Provide the [x, y] coordinate of the cell's center where the given text is located.  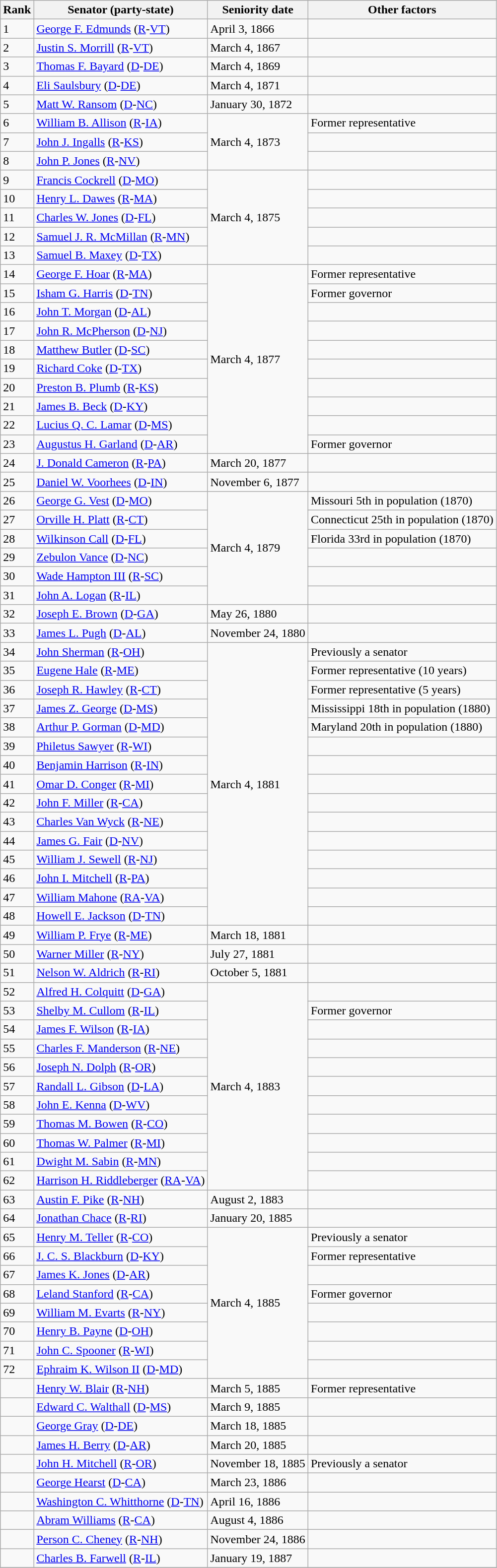
Isham G. Harris (D-TN) [121, 293]
John E. Kenna (D-WV) [121, 1105]
51 [17, 973]
James H. Berry (D-AR) [121, 1445]
Shelby M. Cullom (R-IL) [121, 1010]
Daniel W. Voorhees (D-IN) [121, 482]
Thomas M. Bowen (R-CO) [121, 1124]
George F. Edmunds (R-VT) [121, 29]
Thomas F. Bayard (D-DE) [121, 66]
Rank [17, 10]
March 20, 1885 [258, 1445]
32 [17, 614]
34 [17, 652]
60 [17, 1142]
Francis Cockrell (D-MO) [121, 180]
6 [17, 123]
61 [17, 1162]
Zebulon Vance (D-NC) [121, 558]
William P. Frye (R-ME) [121, 935]
Harrison H. Riddleberger (RA-VA) [121, 1181]
55 [17, 1048]
24 [17, 463]
George Gray (D-DE) [121, 1426]
Mississippi 18th in population (1880) [402, 708]
71 [17, 1350]
Alfred H. Colquitt (D-GA) [121, 992]
Joseph R. Hawley (R-CT) [121, 690]
Washington C. Whitthorne (D-TN) [121, 1502]
56 [17, 1067]
69 [17, 1313]
57 [17, 1086]
Maryland 20th in population (1880) [402, 727]
George G. Vest (D-MO) [121, 501]
58 [17, 1105]
James Z. George (D-MS) [121, 708]
63 [17, 1199]
March 4, 1867 [258, 48]
January 30, 1872 [258, 104]
Nelson W. Aldrich (R-RI) [121, 973]
John Sherman (R-OH) [121, 652]
29 [17, 558]
March 23, 1886 [258, 1483]
49 [17, 935]
George F. Hoar (R-MA) [121, 274]
40 [17, 765]
21 [17, 406]
March 4, 1883 [258, 1086]
Omar D. Conger (R-MI) [121, 784]
March 4, 1885 [258, 1303]
Warner Miller (R-NY) [121, 954]
Ephraim K. Wilson II (D-MD) [121, 1369]
March 4, 1877 [258, 359]
Lucius Q. C. Lamar (D-MS) [121, 425]
Thomas W. Palmer (R-MI) [121, 1142]
Charles F. Manderson (R-NE) [121, 1048]
1 [17, 29]
J. C. S. Blackburn (D-KY) [121, 1256]
66 [17, 1256]
Abram Williams (R-CA) [121, 1520]
47 [17, 897]
July 27, 1881 [258, 954]
Samuel B. Maxey (D-TX) [121, 255]
August 2, 1883 [258, 1199]
8 [17, 161]
Matthew Butler (D-SC) [121, 350]
38 [17, 727]
Joseph E. Brown (D-GA) [121, 614]
Eli Saulsbury (D-DE) [121, 85]
March 9, 1885 [258, 1407]
46 [17, 878]
Eugene Hale (R-ME) [121, 671]
15 [17, 293]
Former representative (5 years) [402, 690]
36 [17, 690]
Henry W. Blair (R-NH) [121, 1388]
23 [17, 444]
Augustus H. Garland (D-AR) [121, 444]
Wade Hampton III (R-SC) [121, 576]
John R. McPherson (D-NJ) [121, 331]
November 24, 1886 [258, 1539]
April 3, 1866 [258, 29]
14 [17, 274]
Randall L. Gibson (D-LA) [121, 1086]
17 [17, 331]
March 18, 1885 [258, 1426]
John C. Spooner (R-WI) [121, 1350]
12 [17, 237]
William B. Allison (R-IA) [121, 123]
James K. Jones (D-AR) [121, 1275]
18 [17, 350]
45 [17, 860]
3 [17, 66]
John A. Logan (R-IL) [121, 595]
11 [17, 217]
2 [17, 48]
October 5, 1881 [258, 973]
John J. Ingalls (R-KS) [121, 142]
May 26, 1880 [258, 614]
27 [17, 519]
William Mahone (RA-VA) [121, 897]
20 [17, 387]
Richard Coke (D-TX) [121, 369]
35 [17, 671]
26 [17, 501]
Jonathan Chace (R-RI) [121, 1218]
62 [17, 1181]
43 [17, 821]
Connecticut 25th in population (1870) [402, 519]
John P. Jones (R-NV) [121, 161]
13 [17, 255]
53 [17, 1010]
64 [17, 1218]
November 24, 1880 [258, 633]
39 [17, 746]
Justin S. Morrill (R-VT) [121, 48]
March 4, 1875 [258, 217]
March 4, 1871 [258, 85]
30 [17, 576]
37 [17, 708]
10 [17, 198]
Seniority date [258, 10]
James B. Beck (D-KY) [121, 406]
52 [17, 992]
Henry B. Payne (D-OH) [121, 1331]
January 19, 1887 [258, 1558]
November 18, 1885 [258, 1464]
March 4, 1869 [258, 66]
Arthur P. Gorman (D-MD) [121, 727]
William J. Sewell (R-NJ) [121, 860]
Florida 33rd in population (1870) [402, 538]
George Hearst (D-CA) [121, 1483]
4 [17, 85]
James G. Fair (D-NV) [121, 841]
John H. Mitchell (R-OR) [121, 1464]
33 [17, 633]
67 [17, 1275]
Philetus Sawyer (R-WI) [121, 746]
Howell E. Jackson (D-TN) [121, 916]
Edward C. Walthall (D-MS) [121, 1407]
Former representative (10 years) [402, 671]
42 [17, 803]
James L. Pugh (D-AL) [121, 633]
November 6, 1877 [258, 482]
January 20, 1885 [258, 1218]
Samuel J. R. McMillan (R-MN) [121, 237]
James F. Wilson (R-IA) [121, 1029]
J. Donald Cameron (R-PA) [121, 463]
Matt W. Ransom (D-NC) [121, 104]
7 [17, 142]
March 4, 1873 [258, 142]
Wilkinson Call (D-FL) [121, 538]
John F. Miller (R-CA) [121, 803]
April 16, 1886 [258, 1502]
March 4, 1881 [258, 784]
John I. Mitchell (R-PA) [121, 878]
28 [17, 538]
54 [17, 1029]
Charles Van Wyck (R-NE) [121, 821]
72 [17, 1369]
Leland Stanford (R-CA) [121, 1294]
48 [17, 916]
59 [17, 1124]
Other factors [402, 10]
41 [17, 784]
March 5, 1885 [258, 1388]
31 [17, 595]
Person C. Cheney (R-NH) [121, 1539]
44 [17, 841]
Charles W. Jones (D-FL) [121, 217]
Henry M. Teller (R-CO) [121, 1237]
50 [17, 954]
March 18, 1881 [258, 935]
March 20, 1877 [258, 463]
65 [17, 1237]
16 [17, 312]
5 [17, 104]
Benjamin Harrison (R-IN) [121, 765]
Charles B. Farwell (R-IL) [121, 1558]
9 [17, 180]
Missouri 5th in population (1870) [402, 501]
Preston B. Plumb (R-KS) [121, 387]
68 [17, 1294]
Joseph N. Dolph (R-OR) [121, 1067]
Orville H. Platt (R-CT) [121, 519]
William M. Evarts (R-NY) [121, 1313]
19 [17, 369]
22 [17, 425]
Austin F. Pike (R-NH) [121, 1199]
Henry L. Dawes (R-MA) [121, 198]
Senator (party-state) [121, 10]
Dwight M. Sabin (R-MN) [121, 1162]
25 [17, 482]
70 [17, 1331]
March 4, 1879 [258, 548]
John T. Morgan (D-AL) [121, 312]
August 4, 1886 [258, 1520]
